Capture the cell that displays the provided text and extract its [X, Y] central coordinate. 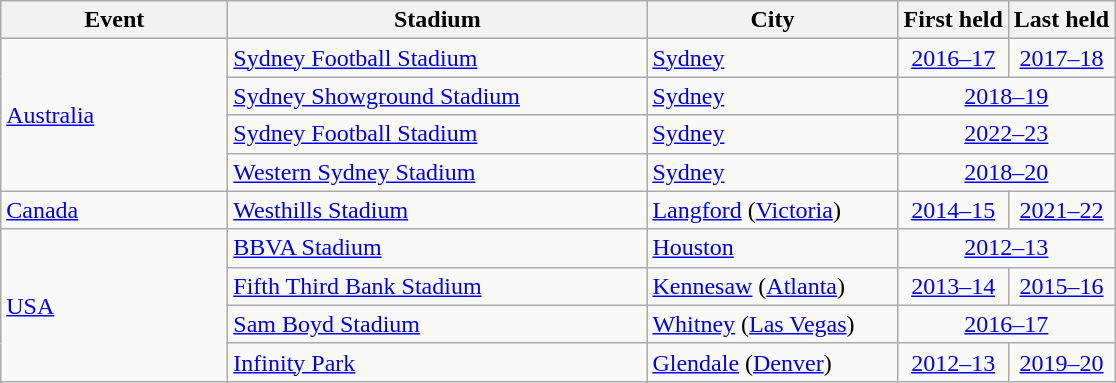
City [772, 20]
Sydney Showground Stadium [438, 96]
2021–22 [1061, 210]
2018–20 [1006, 172]
Langford (Victoria) [772, 210]
Western Sydney Stadium [438, 172]
Sam Boyd Stadium [438, 324]
2014–15 [953, 210]
Whitney (Las Vegas) [772, 324]
Canada [114, 210]
Westhills Stadium [438, 210]
Last held [1061, 20]
Australia [114, 115]
Glendale (Denver) [772, 362]
2015–16 [1061, 286]
First held [953, 20]
Event [114, 20]
2022–23 [1006, 134]
2013–14 [953, 286]
USA [114, 305]
Stadium [438, 20]
BBVA Stadium [438, 248]
2018–19 [1006, 96]
Kennesaw (Atlanta) [772, 286]
Fifth Third Bank Stadium [438, 286]
2017–18 [1061, 58]
Infinity Park [438, 362]
2019–20 [1061, 362]
Houston [772, 248]
